From the cell containing the given text, extract its center point as (x, y) coordinate. 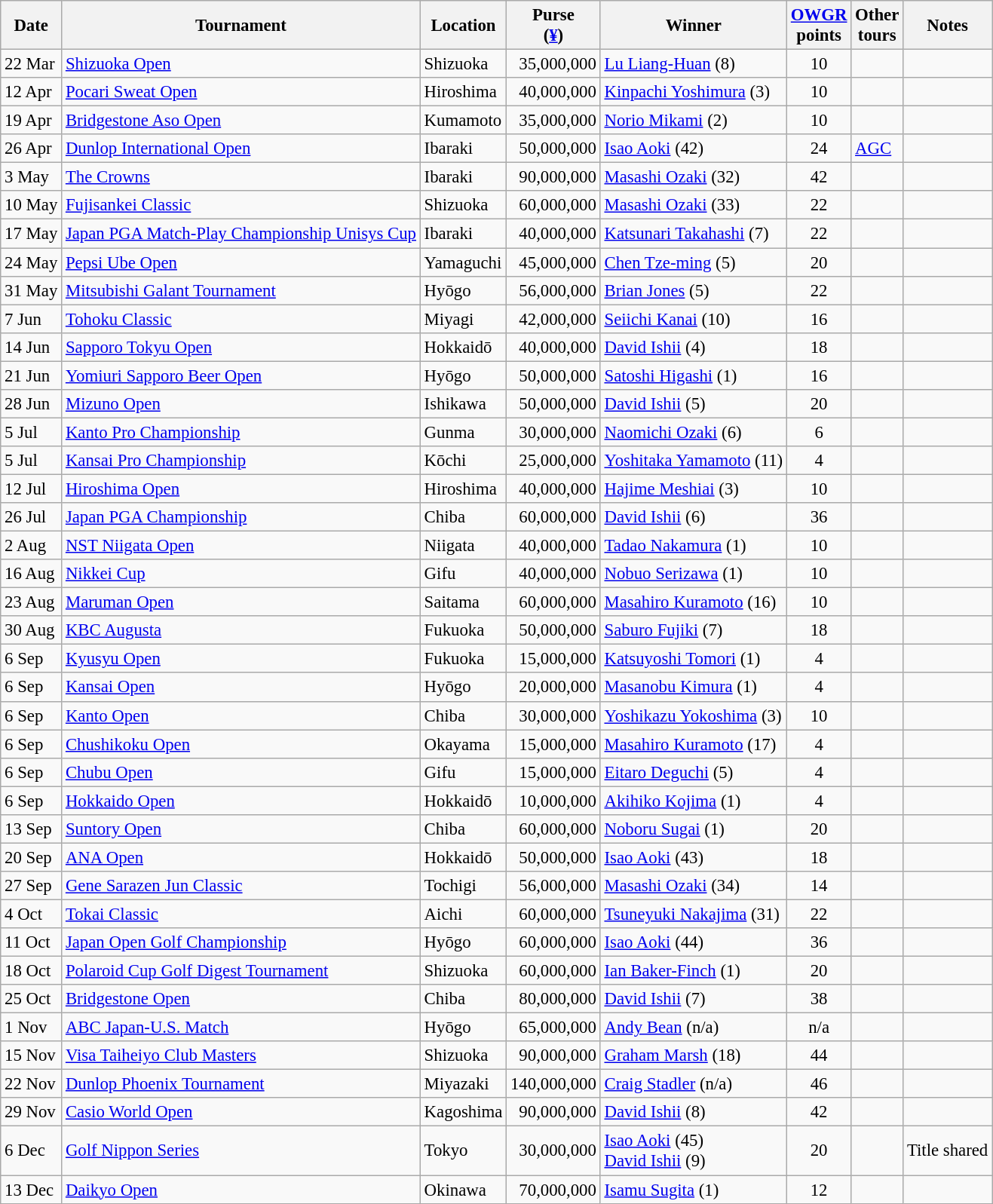
80,000,000 (553, 999)
Ian Baker-Finch (1) (694, 971)
Yomiuri Sapporo Beer Open (241, 375)
Bridgestone Open (241, 999)
Mizuno Open (241, 404)
Lu Liang-Huan (8) (694, 64)
Pocari Sweat Open (241, 92)
Gunma (463, 432)
26 Jul (32, 517)
Pepsi Ube Open (241, 262)
65,000,000 (553, 1028)
Hajime Meshiai (3) (694, 489)
ABC Japan-U.S. Match (241, 1028)
Kōchi (463, 461)
13 Dec (32, 1190)
Kansai Pro Championship (241, 461)
12 Jul (32, 489)
Kanto Open (241, 715)
Masashi Ozaki (32) (694, 177)
Chen Tze-ming (5) (694, 262)
28 Jun (32, 404)
KBC Augusta (241, 630)
14 (819, 886)
Graham Marsh (18) (694, 1055)
n/a (819, 1028)
Masahiro Kuramoto (17) (694, 744)
Tsuneyuki Nakajima (31) (694, 914)
Kansai Open (241, 688)
Isao Aoki (44) (694, 942)
Fujisankei Classic (241, 206)
Nikkei Cup (241, 574)
Polaroid Cup Golf Digest Tournament (241, 971)
70,000,000 (553, 1190)
3 May (32, 177)
Isao Aoki (43) (694, 857)
Sapporo Tokyu Open (241, 347)
Chushikoku Open (241, 744)
Japan PGA Championship (241, 517)
Norio Mikami (2) (694, 121)
Masanobu Kimura (1) (694, 688)
Satoshi Higashi (1) (694, 375)
Tohoku Classic (241, 319)
NST Niigata Open (241, 546)
21 Jun (32, 375)
24 May (32, 262)
Aichi (463, 914)
17 May (32, 234)
Shizuoka Open (241, 64)
Casio World Open (241, 1112)
Saburo Fujiki (7) (694, 630)
20,000,000 (553, 688)
David Ishii (4) (694, 347)
29 Nov (32, 1112)
Dunlop Phoenix Tournament (241, 1084)
16 Aug (32, 574)
31 May (32, 290)
Okinawa (463, 1190)
44 (819, 1055)
David Ishii (6) (694, 517)
Andy Bean (n/a) (694, 1028)
18 Oct (32, 971)
19 Apr (32, 121)
ANA Open (241, 857)
2 Aug (32, 546)
Winner (694, 26)
Kyusyu Open (241, 659)
27 Sep (32, 886)
14 Jun (32, 347)
Tournament (241, 26)
Suntory Open (241, 829)
Isao Aoki (45) David Ishii (9) (694, 1150)
David Ishii (8) (694, 1112)
42,000,000 (553, 319)
10,000,000 (553, 801)
AGC (878, 149)
Chubu Open (241, 772)
10 May (32, 206)
45,000,000 (553, 262)
Ishikawa (463, 404)
6 Dec (32, 1150)
The Crowns (241, 177)
Kagoshima (463, 1112)
7 Jun (32, 319)
Dunlop International Open (241, 149)
Kinpachi Yoshimura (3) (694, 92)
6 (819, 432)
Visa Taiheiyo Club Masters (241, 1055)
12 Apr (32, 92)
22 Mar (32, 64)
Maruman Open (241, 602)
Miyagi (463, 319)
25,000,000 (553, 461)
David Ishii (7) (694, 999)
Golf Nippon Series (241, 1150)
Bridgestone Aso Open (241, 121)
Craig Stadler (n/a) (694, 1084)
Othertours (878, 26)
Kanto Pro Championship (241, 432)
Okayama (463, 744)
Tochigi (463, 886)
Japan PGA Match-Play Championship Unisys Cup (241, 234)
Hiroshima Open (241, 489)
4 Oct (32, 914)
Tokai Classic (241, 914)
Tokyo (463, 1150)
25 Oct (32, 999)
11 Oct (32, 942)
Isamu Sugita (1) (694, 1190)
Yoshikazu Yokoshima (3) (694, 715)
Tadao Nakamura (1) (694, 546)
Japan Open Golf Championship (241, 942)
Masahiro Kuramoto (16) (694, 602)
Katsunari Takahashi (7) (694, 234)
Niigata (463, 546)
12 (819, 1190)
Gene Sarazen Jun Classic (241, 886)
30 Aug (32, 630)
Miyazaki (463, 1084)
Katsuyoshi Tomori (1) (694, 659)
38 (819, 999)
Naomichi Ozaki (6) (694, 432)
26 Apr (32, 149)
20 Sep (32, 857)
Date (32, 26)
Eitaro Deguchi (5) (694, 772)
Akihiko Kojima (1) (694, 801)
46 (819, 1084)
15 Nov (32, 1055)
Masashi Ozaki (33) (694, 206)
1 Nov (32, 1028)
24 (819, 149)
Purse(¥) (553, 26)
Yamaguchi (463, 262)
Daikyo Open (241, 1190)
Location (463, 26)
Masashi Ozaki (34) (694, 886)
OWGRpoints (819, 26)
Title shared (948, 1150)
Brian Jones (5) (694, 290)
Kumamoto (463, 121)
David Ishii (5) (694, 404)
Noboru Sugai (1) (694, 829)
Nobuo Serizawa (1) (694, 574)
22 Nov (32, 1084)
Notes (948, 26)
Saitama (463, 602)
13 Sep (32, 829)
Isao Aoki (42) (694, 149)
23 Aug (32, 602)
140,000,000 (553, 1084)
Yoshitaka Yamamoto (11) (694, 461)
Seiichi Kanai (10) (694, 319)
Hokkaido Open (241, 801)
Mitsubishi Galant Tournament (241, 290)
